Detect which cell encompasses the target text, then output its [X, Y] center coordinate. 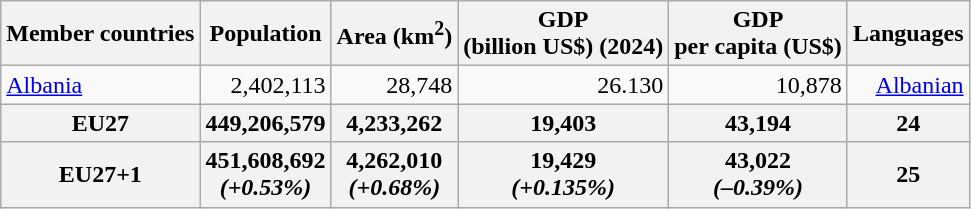
4,233,262 [394, 123]
Population [266, 34]
4,262,010 (+0.68%) [394, 174]
10,878 [758, 85]
28,748 [394, 85]
43,022 (–0.39%) [758, 174]
2,402,113 [266, 85]
25 [908, 174]
EU27 [100, 123]
451,608,692 (+0.53%) [266, 174]
19,403 [564, 123]
Languages [908, 34]
26.130 [564, 85]
43,194 [758, 123]
EU27+1 [100, 174]
449,206,579 [266, 123]
GDP (billion US$) (2024) [564, 34]
Member countries [100, 34]
24 [908, 123]
19,429 (+0.135%) [564, 174]
Area (km2) [394, 34]
Albanian [908, 85]
Albania [100, 85]
GDP per capita (US$) [758, 34]
